Locate the cell with the specified text and output its (x, y) center coordinate. 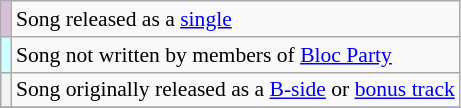
Song originally released as a B-side or bonus track (236, 90)
Song not written by members of Bloc Party (236, 55)
Song released as a single (236, 19)
